For the text-containing cell, return its midpoint in (x, y) coordinate format. 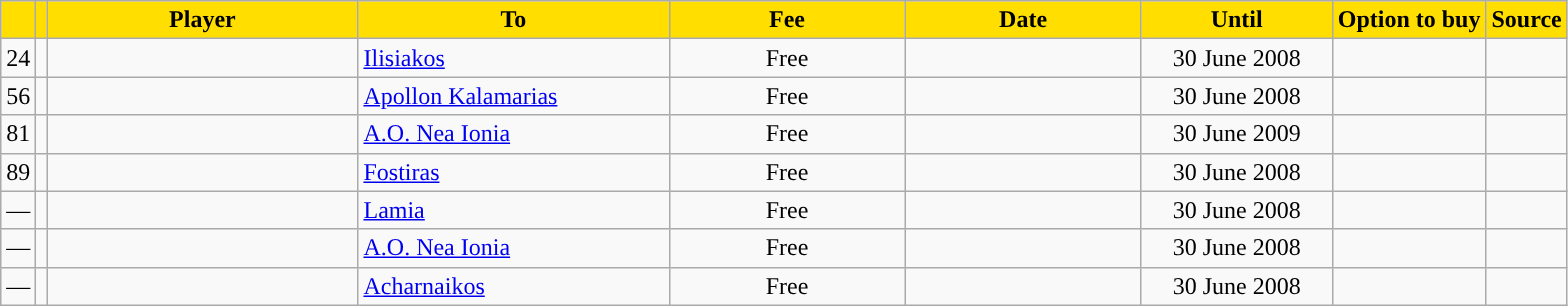
89 (18, 172)
81 (18, 134)
Fee (787, 20)
Source (1526, 20)
56 (18, 96)
24 (18, 58)
Option to buy (1409, 20)
Ilisiakos (514, 58)
30 June 2009 (1236, 134)
Apollon Kalamarias (514, 96)
Lamia (514, 210)
Acharnaikos (514, 286)
To (514, 20)
Until (1236, 20)
Date (1023, 20)
Player (202, 20)
Fostiras (514, 172)
